Pinpoint the cell where the given text exists, returning its [x, y] midpoint coordinate. 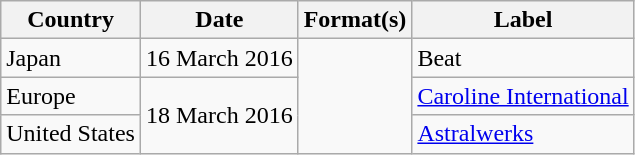
Beat [523, 58]
Format(s) [355, 20]
Astralwerks [523, 134]
United States [71, 134]
Country [71, 20]
Caroline International [523, 96]
16 March 2016 [219, 58]
Europe [71, 96]
Label [523, 20]
Japan [71, 58]
18 March 2016 [219, 115]
Date [219, 20]
